Scan for the cell matching the given text and deliver its (x, y) coordinate at center. 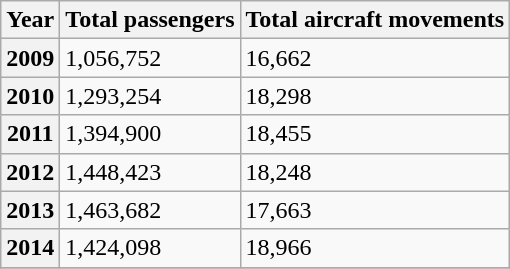
2014 (30, 248)
18,455 (375, 134)
18,248 (375, 172)
2010 (30, 96)
Total aircraft movements (375, 20)
2011 (30, 134)
2009 (30, 58)
Total passengers (150, 20)
16,662 (375, 58)
18,298 (375, 96)
Year (30, 20)
17,663 (375, 210)
18,966 (375, 248)
1,056,752 (150, 58)
2013 (30, 210)
1,424,098 (150, 248)
1,394,900 (150, 134)
2012 (30, 172)
1,448,423 (150, 172)
1,463,682 (150, 210)
1,293,254 (150, 96)
